Capture the cell that displays the provided text and extract its [X, Y] central coordinate. 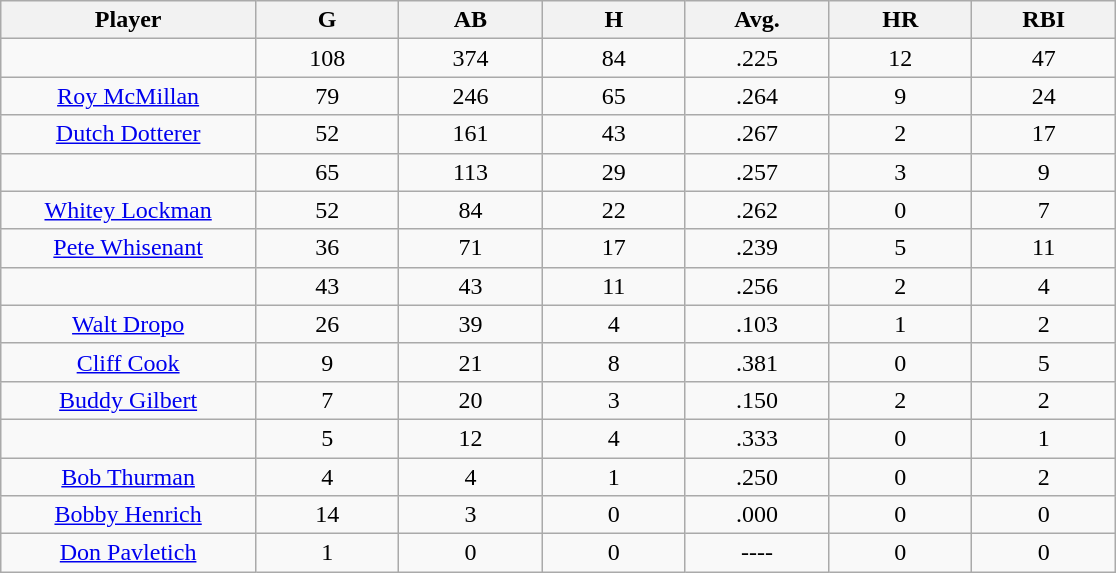
Dutch Dotterer [128, 134]
161 [470, 134]
108 [326, 58]
.257 [756, 172]
29 [614, 172]
.000 [756, 515]
G [326, 20]
Cliff Cook [128, 362]
8 [614, 362]
26 [326, 324]
H [614, 20]
Bob Thurman [128, 477]
.150 [756, 400]
.103 [756, 324]
39 [470, 324]
HR [900, 20]
Roy McMillan [128, 96]
374 [470, 58]
.262 [756, 210]
.256 [756, 286]
Avg. [756, 20]
.239 [756, 248]
47 [1044, 58]
Bobby Henrich [128, 515]
.250 [756, 477]
14 [326, 515]
113 [470, 172]
.264 [756, 96]
Walt Dropo [128, 324]
.225 [756, 58]
21 [470, 362]
22 [614, 210]
24 [1044, 96]
Buddy Gilbert [128, 400]
79 [326, 96]
.381 [756, 362]
AB [470, 20]
Pete Whisenant [128, 248]
20 [470, 400]
.333 [756, 438]
Player [128, 20]
RBI [1044, 20]
Don Pavletich [128, 553]
36 [326, 248]
246 [470, 96]
.267 [756, 134]
---- [756, 553]
Whitey Lockman [128, 210]
71 [470, 248]
